Provide the (X, Y) coordinate of the cell's center where the given text is located.  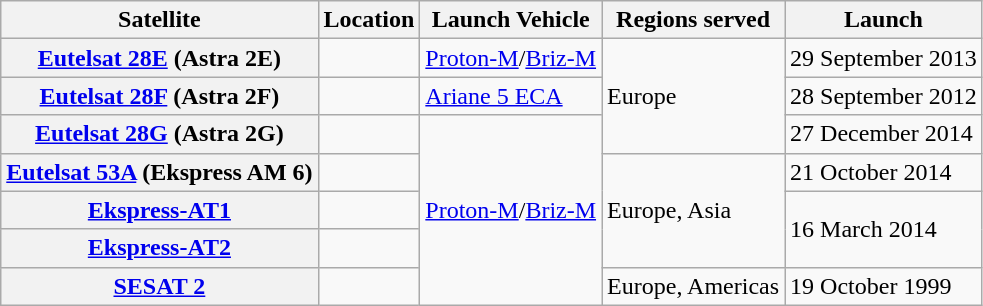
Eutelsat 28F (Astra 2F) (160, 96)
16 March 2014 (884, 229)
Eutelsat 28E (Astra 2E) (160, 58)
27 December 2014 (884, 134)
Satellite (160, 20)
Regions served (694, 20)
Launch Vehicle (511, 20)
19 October 1999 (884, 286)
Europe, Asia (694, 210)
28 September 2012 (884, 96)
29 September 2013 (884, 58)
Ekspress-AT1 (160, 210)
Europe, Americas (694, 286)
Eutelsat 28G (Astra 2G) (160, 134)
21 October 2014 (884, 172)
SESAT 2 (160, 286)
Ariane 5 ECA (511, 96)
Ekspress-AT2 (160, 248)
Eutelsat 53A (Ekspress AM 6) (160, 172)
Launch (884, 20)
Location (369, 20)
Europe (694, 96)
